Provide the [X, Y] coordinate of the cell's center where the given text is located.  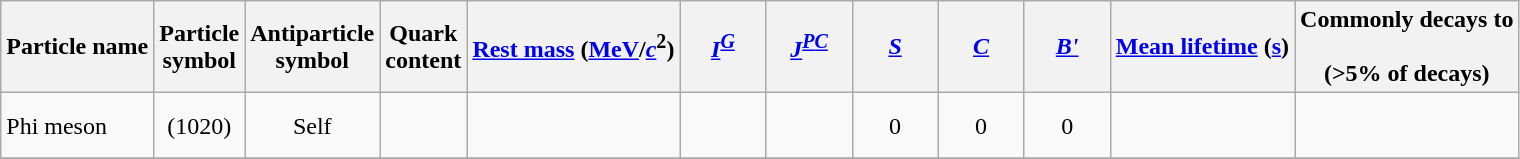
IG [723, 47]
Commonly decays to(>5% of decays) [1407, 47]
JPC [809, 47]
Antiparticle symbol [312, 47]
Rest mass (MeV/c2) [574, 47]
C [981, 47]
Phi meson [78, 126]
Self [312, 126]
(1020) [200, 126]
B' [1067, 47]
Quarkcontent [424, 47]
Particle name [78, 47]
Mean lifetime (s) [1202, 47]
Particle symbol [200, 47]
S [895, 47]
